Search for the cell housing the specified text and yield its [x, y] center coordinate. 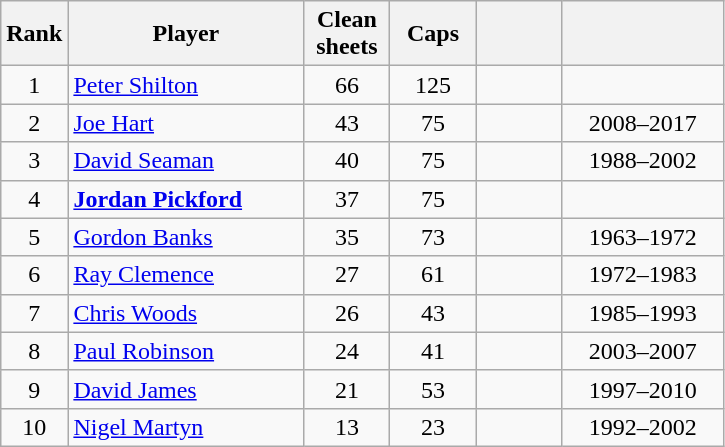
3 [34, 161]
37 [347, 199]
Gordon Banks [186, 237]
Paul Robinson [186, 351]
1963–1972 [642, 237]
13 [347, 427]
23 [433, 427]
Clean sheets [347, 34]
1992–2002 [642, 427]
21 [347, 389]
Joe Hart [186, 123]
53 [433, 389]
125 [433, 85]
David James [186, 389]
4 [34, 199]
1988–2002 [642, 161]
73 [433, 237]
Ray Clemence [186, 275]
8 [34, 351]
1 [34, 85]
Jordan Pickford [186, 199]
6 [34, 275]
1972–1983 [642, 275]
Player [186, 34]
Caps [433, 34]
Chris Woods [186, 313]
7 [34, 313]
26 [347, 313]
61 [433, 275]
35 [347, 237]
24 [347, 351]
10 [34, 427]
David Seaman [186, 161]
66 [347, 85]
27 [347, 275]
1985–1993 [642, 313]
41 [433, 351]
Peter Shilton [186, 85]
2008–2017 [642, 123]
2003–2007 [642, 351]
1997–2010 [642, 389]
2 [34, 123]
40 [347, 161]
9 [34, 389]
Nigel Martyn [186, 427]
Rank [34, 34]
5 [34, 237]
